Output the [x, y] coordinate of the center of the cell containing the given text.  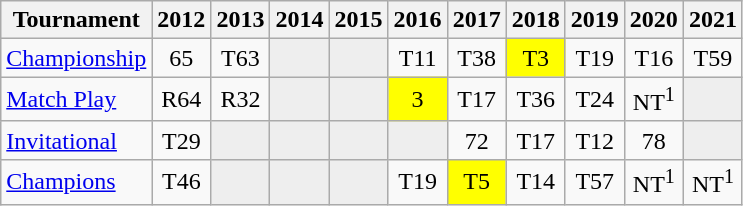
2019 [594, 20]
78 [654, 140]
T11 [418, 58]
2018 [536, 20]
3 [418, 100]
2013 [240, 20]
T36 [536, 100]
T59 [712, 58]
2020 [654, 20]
T29 [182, 140]
T3 [536, 58]
T46 [182, 182]
Championship [76, 58]
2014 [300, 20]
Match Play [76, 100]
T16 [654, 58]
Tournament [76, 20]
T12 [594, 140]
Champions [76, 182]
72 [476, 140]
2021 [712, 20]
R32 [240, 100]
T14 [536, 182]
T63 [240, 58]
T24 [594, 100]
T57 [594, 182]
Invitational [76, 140]
2017 [476, 20]
T5 [476, 182]
2012 [182, 20]
T38 [476, 58]
2016 [418, 20]
R64 [182, 100]
2015 [358, 20]
65 [182, 58]
